Locate the cell with the specified text and output its [x, y] center coordinate. 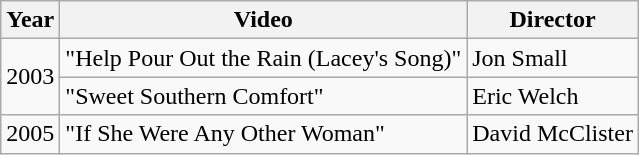
David McClister [553, 134]
Video [264, 20]
Jon Small [553, 58]
"Sweet Southern Comfort" [264, 96]
2003 [30, 77]
Eric Welch [553, 96]
Director [553, 20]
2005 [30, 134]
Year [30, 20]
"If She Were Any Other Woman" [264, 134]
"Help Pour Out the Rain (Lacey's Song)" [264, 58]
